Scan for the cell matching the given text and deliver its [X, Y] coordinate at center. 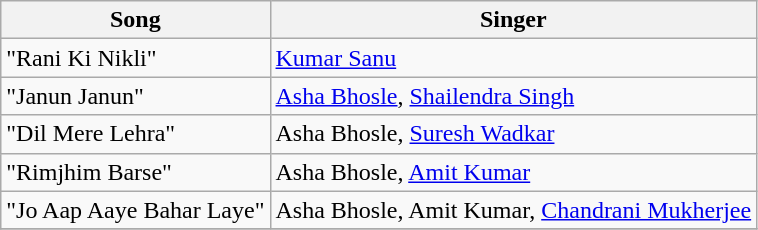
Asha Bhosle, Amit Kumar, Chandrani Mukherjee [514, 210]
Singer [514, 20]
Asha Bhosle, Suresh Wadkar [514, 134]
"Janun Janun" [136, 96]
Song [136, 20]
"Jo Aap Aaye Bahar Laye" [136, 210]
Asha Bhosle, Amit Kumar [514, 172]
Asha Bhosle, Shailendra Singh [514, 96]
Kumar Sanu [514, 58]
"Rimjhim Barse" [136, 172]
"Dil Mere Lehra" [136, 134]
"Rani Ki Nikli" [136, 58]
